Locate the cell with the specified text and output its (X, Y) center coordinate. 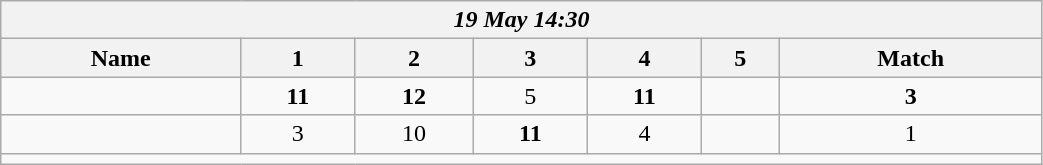
10 (414, 134)
2 (414, 58)
Match (910, 58)
12 (414, 96)
Name (121, 58)
19 May 14:30 (522, 20)
